Return the (x, y) coordinate for the center point of the cell that contains the specified text.  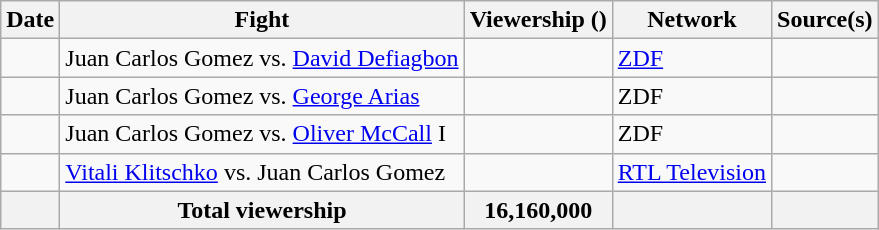
Juan Carlos Gomez vs. Oliver McCall I (262, 134)
Network (692, 20)
Fight (262, 20)
Source(s) (826, 20)
16,160,000 (538, 210)
Viewership () (538, 20)
Juan Carlos Gomez vs. George Arias (262, 96)
Juan Carlos Gomez vs. David Defiagbon (262, 58)
RTL Television (692, 172)
Vitali Klitschko vs. Juan Carlos Gomez (262, 172)
Date (30, 20)
Total viewership (262, 210)
